Pinpoint the cell where the given text exists, returning its [x, y] midpoint coordinate. 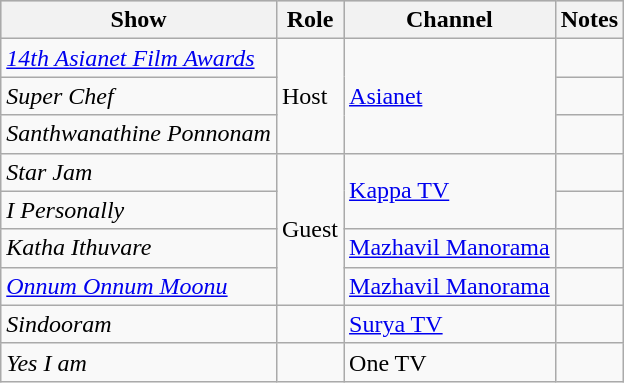
14th Asianet Film Awards [139, 58]
Asianet [450, 96]
Role [310, 20]
Guest [310, 229]
One TV [450, 362]
Star Jam [139, 172]
Super Chef [139, 96]
Onnum Onnum Moonu [139, 286]
Channel [450, 20]
Sindooram [139, 324]
Katha Ithuvare [139, 248]
Host [310, 96]
Kappa TV [450, 191]
Santhwanathine Ponnonam [139, 134]
Show [139, 20]
Surya TV [450, 324]
I Personally [139, 210]
Yes I am [139, 362]
Notes [589, 20]
